Scan for the cell matching the given text and deliver its (X, Y) coordinate at center. 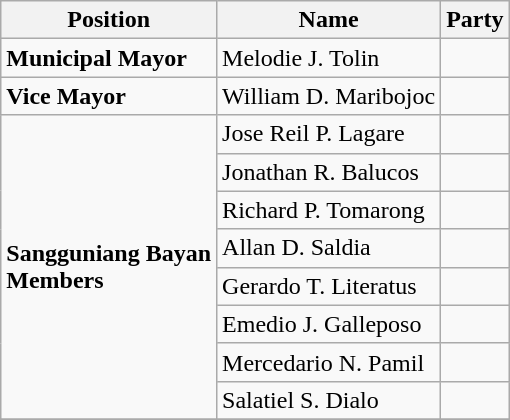
Emedio J. Galleposo (329, 324)
Name (329, 20)
Sangguniang BayanMembers (109, 267)
Mercedario N. Pamil (329, 362)
Gerardo T. Literatus (329, 286)
Vice Mayor (109, 96)
Jose Reil P. Lagare (329, 134)
Municipal Mayor (109, 58)
Allan D. Saldia (329, 248)
Melodie J. Tolin (329, 58)
Salatiel S. Dialo (329, 400)
Jonathan R. Balucos (329, 172)
Position (109, 20)
William D. Maribojoc (329, 96)
Richard P. Tomarong (329, 210)
Party (475, 20)
